Locate the cell with the specified text and output its [x, y] center coordinate. 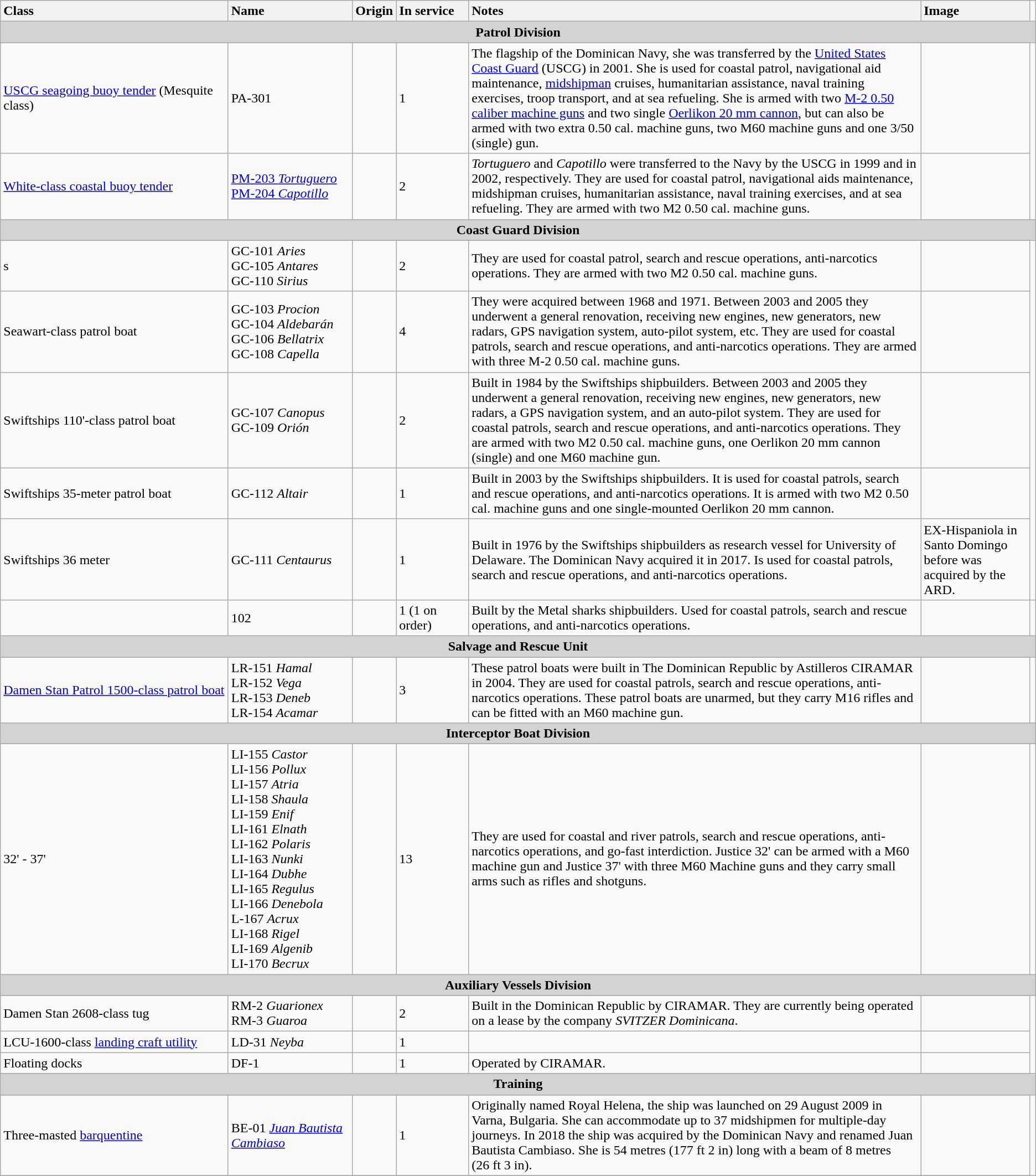
13 [433, 859]
3 [433, 690]
Floating docks [114, 1063]
LR-151 Hamal LR-152 Vega LR-153 Deneb LR-154 Acamar [290, 690]
Training [518, 1084]
GC-103 Procion GC-104 Aldebarán GC-106 Bellatrix GC-108 Capella [290, 332]
USCG seagoing buoy tender (Mesquite class) [114, 98]
s [114, 266]
PA-301 [290, 98]
Three-masted barquentine [114, 1135]
102 [290, 618]
4 [433, 332]
Damen Stan Patrol 1500-class patrol boat [114, 690]
GC-101 Aries GC-105 Antares GC-110 Sirius [290, 266]
GC-111 Centaurus [290, 559]
Damen Stan 2608-class tug [114, 1013]
Auxiliary Vessels Division [518, 985]
LCU-1600-class landing craft utility [114, 1042]
White-class coastal buoy tender [114, 186]
Name [290, 11]
RM-2 Guarionex RM-3 Guaroa [290, 1013]
Coast Guard Division [518, 230]
Built in the Dominican Republic by CIRAMAR. They are currently being operated on a lease by the company SVITZER Dominicana. [695, 1013]
PM-203 Tortuguero PM-204 Capotillo [290, 186]
Swiftships 36 meter [114, 559]
BE-01 Juan Bautista Cambiaso [290, 1135]
Patrol Division [518, 32]
Image [975, 11]
GC-112 Altair [290, 493]
Swiftships 35-meter patrol boat [114, 493]
Swiftships 110'-class patrol boat [114, 420]
Interceptor Boat Division [518, 734]
Salvage and Rescue Unit [518, 646]
In service [433, 11]
They are used for coastal patrol, search and rescue operations, anti-narcotics operations. They are armed with two M2 0.50 cal. machine guns. [695, 266]
Origin [374, 11]
32' - 37' [114, 859]
GC-107 Canopus GC-109 Orión [290, 420]
1 (1 on order) [433, 618]
Seawart-class patrol boat [114, 332]
Class [114, 11]
DF-1 [290, 1063]
Notes [695, 11]
Operated by CIRAMAR. [695, 1063]
Built by the Metal sharks shipbuilders. Used for coastal patrols, search and rescue operations, and anti-narcotics operations. [695, 618]
EX-Hispaniola in Santo Domingo before was acquired by the ARD. [975, 559]
LD-31 Neyba [290, 1042]
